Capture the cell that displays the provided text and extract its [X, Y] central coordinate. 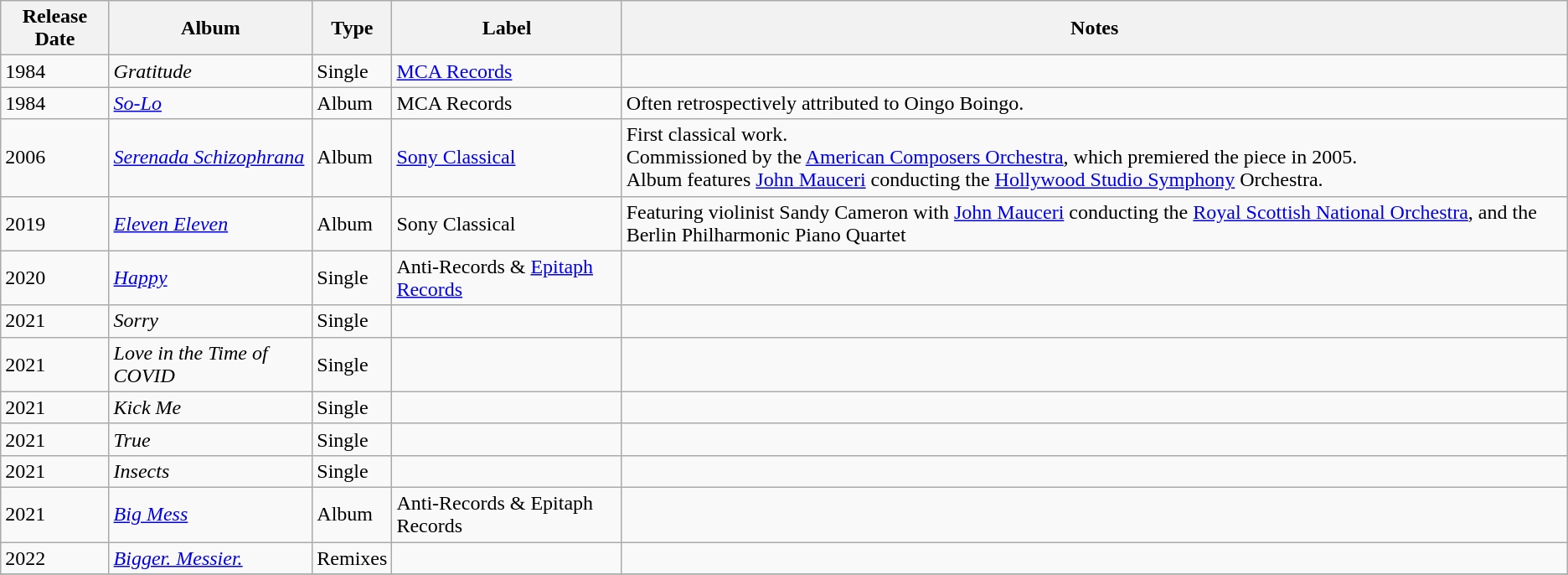
So-Lo [211, 103]
Often retrospectively attributed to Oingo Boingo. [1094, 103]
Eleven Eleven [211, 223]
Love in the Time of COVID [211, 364]
Sorry [211, 321]
2020 [55, 278]
Big Mess [211, 515]
Label [507, 28]
2022 [55, 557]
Release Date [55, 28]
2006 [55, 158]
Featuring violinist Sandy Cameron with John Mauceri conducting the Royal Scottish National Orchestra, and the Berlin Philharmonic Piano Quartet [1094, 223]
Insects [211, 471]
Bigger. Messier. [211, 557]
Remixes [352, 557]
True [211, 439]
Serenada Schizophrana [211, 158]
Notes [1094, 28]
Type [352, 28]
Gratitude [211, 71]
Happy [211, 278]
Kick Me [211, 407]
2019 [55, 223]
